Search for the cell housing the specified text and yield its (x, y) center coordinate. 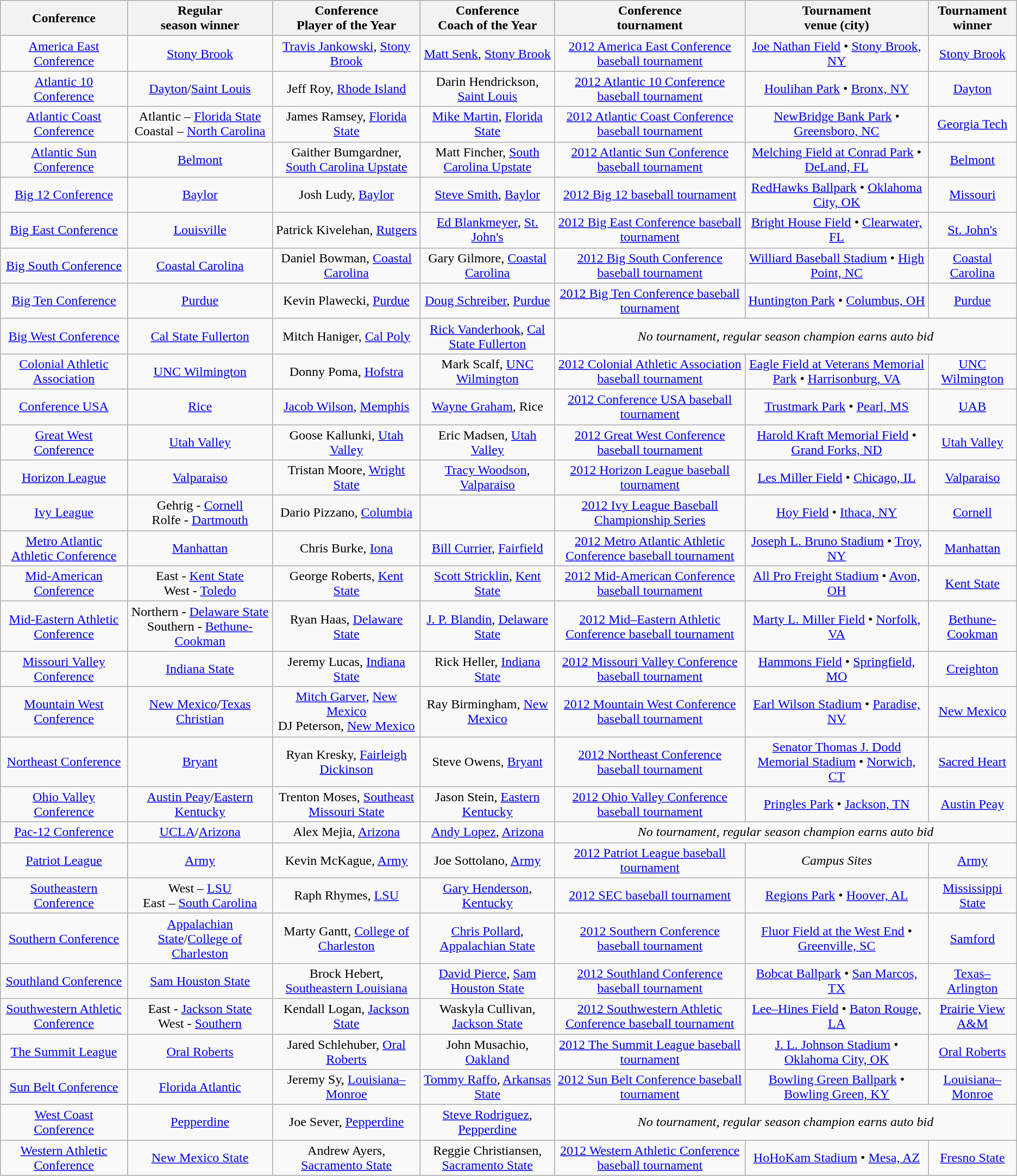
Bobcat Ballpark • San Marcos, TX (837, 981)
Conference Player of the Year (347, 18)
2012 Patriot League baseball tournament (650, 860)
Louisiana–Monroe (972, 1087)
Scott Stricklin, Kent State (487, 583)
Missouri (972, 194)
Marty L. Miller Field • Norfolk, VA (837, 626)
Jeremy Sy, Louisiana–Monroe (347, 1087)
Southeastern Conference (64, 895)
Jared Schlehuber, Oral Roberts (347, 1052)
Kendall Logan, Jackson State (347, 1016)
Mid-American Conference (64, 583)
Rick Vanderhook, Cal State Fullerton (487, 336)
Fluor Field at the West End • Greenville, SC (837, 938)
West Coast Conference (64, 1122)
Kevin McKague, Army (347, 860)
Mark Scalf, UNC Wilmington (487, 372)
Eagle Field at Veterans Memorial Park • Harrisonburg, VA (837, 372)
Prairie View A&M (972, 1016)
Daniel Bowman, Coastal Carolina (347, 265)
Wayne Graham, Rice (487, 406)
2012 Conference USA baseball tournament (650, 406)
Raph Rhymes, LSU (347, 895)
2012 Missouri Valley Conference baseball tournament (650, 669)
Big Ten Conference (64, 301)
Pepperdine (200, 1122)
Andy Lopez, Arizona (487, 832)
2012 Sun Belt Conference baseball tournament (650, 1087)
Creighton (972, 669)
Andrew Ayers, Sacramento State (347, 1158)
Louisville (200, 230)
Marty Gantt, College of Charleston (347, 938)
2012 Horizon League baseball tournament (650, 478)
Mid-Eastern Athletic Conference (64, 626)
Atlantic Sun Conference (64, 160)
Chris Pollard, Appalachian State (487, 938)
2012 The Summit League baseball tournament (650, 1052)
Dario Pizzano, Columbia (347, 513)
Lee–Hines Field • Baton Rouge, LA (837, 1016)
Dayton (972, 89)
James Ramsey, Florida State (347, 124)
Mountain West Conference (64, 712)
NewBridge Bank Park • Greensboro, NC (837, 124)
Steve Smith, Baylor (487, 194)
Indiana State (200, 669)
Austin Peay (972, 804)
Joseph L. Bruno Stadium • Troy, NY (837, 549)
Metro Atlantic Athletic Conference (64, 549)
Southern Conference (64, 938)
2012 Metro Atlantic Athletic Conference baseball tournament (650, 549)
Steve Owens, Bryant (487, 762)
West – LSUEast – South Carolina (200, 895)
Jason Stein, Eastern Kentucky (487, 804)
2012 Atlantic Sun Conference baseball tournament (650, 160)
Sacred Heart (972, 762)
Bowling Green Ballpark • Bowling Green, KY (837, 1087)
Patrick Kivelehan, Rutgers (347, 230)
George Roberts, Kent State (347, 583)
UCLA/Arizona (200, 832)
Missouri Valley Conference (64, 669)
Ivy League (64, 513)
Western Athletic Conference (64, 1158)
Mitch Garver, New MexicoDJ Peterson, New Mexico (347, 712)
Tournament venue (city) (837, 18)
Bill Currier, Fairfield (487, 549)
America East Conference (64, 53)
Mike Martin, Florida State (487, 124)
RedHawks Ballpark • Oklahoma City, OK (837, 194)
Northeast Conference (64, 762)
Florida Atlantic (200, 1087)
2012 Colonial Athletic Association baseball tournament (650, 372)
2012 Southern Conference baseball tournament (650, 938)
Bethune-Cookman (972, 626)
2012 Northeast Conference baseball tournament (650, 762)
HoHoKam Stadium • Mesa, AZ (837, 1158)
New Mexico (972, 712)
2012 Atlantic 10 Conference baseball tournament (650, 89)
Baylor (200, 194)
2012 Big 12 baseball tournament (650, 194)
Kent State (972, 583)
2012 Southwestern Athletic Conference baseball tournament (650, 1016)
Gary Henderson, Kentucky (487, 895)
2012 Big East Conference baseball tournament (650, 230)
Georgia Tech (972, 124)
Kevin Plawecki, Purdue (347, 301)
Senator Thomas J. Dodd Memorial Stadium • Norwich, CT (837, 762)
Cornell (972, 513)
Regions Park • Hoover, AL (837, 895)
2012 Mid-American Conference baseball tournament (650, 583)
Ryan Haas, Delaware State (347, 626)
2012 Big South Conference baseball tournament (650, 265)
Ray Birmingham, New Mexico (487, 712)
Mississippi State (972, 895)
Tournament winner (972, 18)
2012 Atlantic Coast Conference baseball tournament (650, 124)
Rice (200, 406)
Joe Sever, Pepperdine (347, 1122)
Doug Schreiber, Purdue (487, 301)
Tracy Woodson, Valparaiso (487, 478)
David Pierce, Sam Houston State (487, 981)
Trustmark Park • Pearl, MS (837, 406)
Ed Blankmeyer, St. John's (487, 230)
Campus Sites (837, 860)
Bryant (200, 762)
2012 SEC baseball tournament (650, 895)
Harold Kraft Memorial Field • Grand Forks, ND (837, 442)
Big South Conference (64, 265)
2012 Southland Conference baseball tournament (650, 981)
Appalachian State/College of Charleston (200, 938)
Hammons Field • Springfield, MO (837, 669)
Mitch Haniger, Cal Poly (347, 336)
Gary Gilmore, Coastal Carolina (487, 265)
Hoy Field • Ithaca, NY (837, 513)
Patriot League (64, 860)
Waskyla Cullivan, Jackson State (487, 1016)
Dayton/Saint Louis (200, 89)
East - Kent StateWest - Toledo (200, 583)
Joe Nathan Field • Stony Brook, NY (837, 53)
The Summit League (64, 1052)
Colonial Athletic Association (64, 372)
Atlantic 10 Conference (64, 89)
Tommy Raffo, Arkansas State (487, 1087)
Reggie Christiansen, Sacramento State (487, 1158)
Conference tournament (650, 18)
Melching Field at Conrad Park • DeLand, FL (837, 160)
Jeff Roy, Rhode Island (347, 89)
Donny Poma, Hofstra (347, 372)
Eric Madsen, Utah Valley (487, 442)
Williard Baseball Stadium • High Point, NC (837, 265)
2012 America East Conference baseball tournament (650, 53)
Conference (64, 18)
Texas–Arlington (972, 981)
Northern - Delaware StateSouthern - Bethune-Cookman (200, 626)
John Musachio, Oakland (487, 1052)
Huntington Park • Columbus, OH (837, 301)
UAB (972, 406)
Ohio Valley Conference (64, 804)
Darin Hendrickson, Saint Louis (487, 89)
Jacob Wilson, Memphis (347, 406)
2012 Western Athletic Conference baseball tournament (650, 1158)
Pac-12 Conference (64, 832)
2012 Mountain West Conference baseball tournament (650, 712)
Big 12 Conference (64, 194)
2012 Ivy League Baseball Championship Series (650, 513)
Tristan Moore, Wright State (347, 478)
Travis Jankowski, Stony Brook (347, 53)
2012 Mid–Eastern Athletic Conference baseball tournament (650, 626)
2012 Great West Conference baseball tournament (650, 442)
Fresno State (972, 1158)
Joe Sottolano, Army (487, 860)
Regular season winner (200, 18)
Cal State Fullerton (200, 336)
Southland Conference (64, 981)
All Pro Freight Stadium • Avon, OH (837, 583)
Conference USA (64, 406)
Chris Burke, Iona (347, 549)
Pringles Park • Jackson, TN (837, 804)
Atlantic – Florida StateCoastal – North Carolina (200, 124)
J. L. Johnson Stadium • Oklahoma City, OK (837, 1052)
Bright House Field • Clearwater, FL (837, 230)
Earl Wilson Stadium • Paradise, NV (837, 712)
Big West Conference (64, 336)
Houlihan Park • Bronx, NY (837, 89)
Rick Heller, Indiana State (487, 669)
Horizon League (64, 478)
Trenton Moses, Southeast Missouri State (347, 804)
Steve Rodriguez, Pepperdine (487, 1122)
Great West Conference (64, 442)
Goose Kallunki, Utah Valley (347, 442)
Big East Conference (64, 230)
Jeremy Lucas, Indiana State (347, 669)
Matt Fincher, South Carolina Upstate (487, 160)
Matt Senk, Stony Brook (487, 53)
Brock Hebert, Southeastern Louisiana (347, 981)
East - Jackson StateWest - Southern (200, 1016)
Ryan Kresky, Fairleigh Dickinson (347, 762)
Sam Houston State (200, 981)
Sun Belt Conference (64, 1087)
Josh Ludy, Baylor (347, 194)
St. John's (972, 230)
New Mexico State (200, 1158)
Conference Coach of the Year (487, 18)
2012 Big Ten Conference baseball tournament (650, 301)
Austin Peay/Eastern Kentucky (200, 804)
2012 Ohio Valley Conference baseball tournament (650, 804)
Samford (972, 938)
Alex Mejia, Arizona (347, 832)
Southwestern Athletic Conference (64, 1016)
Gehrig - CornellRolfe - Dartmouth (200, 513)
Gaither Bumgardner, South Carolina Upstate (347, 160)
Atlantic Coast Conference (64, 124)
Les Miller Field • Chicago, IL (837, 478)
J. P. Blandin, Delaware State (487, 626)
New Mexico/Texas Christian (200, 712)
